For the text-containing cell, return its midpoint in (X, Y) coordinate format. 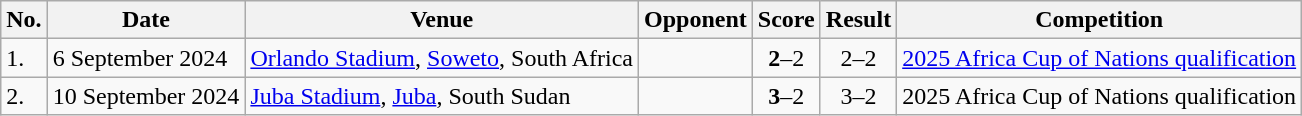
10 September 2024 (146, 96)
Venue (442, 20)
Result (858, 20)
2. (24, 96)
1. (24, 58)
Date (146, 20)
Juba Stadium, Juba, South Sudan (442, 96)
6 September 2024 (146, 58)
Competition (1100, 20)
No. (24, 20)
Orlando Stadium, Soweto, South Africa (442, 58)
Opponent (696, 20)
Score (786, 20)
